Pinpoint the cell where the given text exists, returning its (x, y) midpoint coordinate. 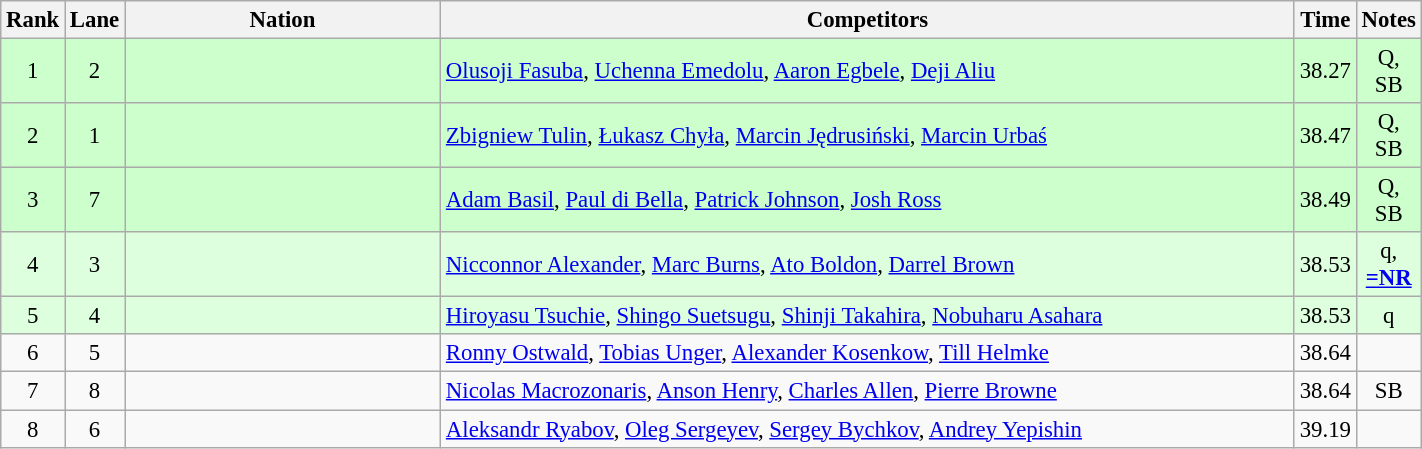
Lane (95, 20)
Zbigniew Tulin, Łukasz Chyła, Marcin Jędrusiński, Marcin Urbaś (868, 136)
Hiroyasu Tsuchie, Shingo Suetsugu, Shinji Takahira, Nobuharu Asahara (868, 316)
38.47 (1325, 136)
Time (1325, 20)
39.19 (1325, 429)
q (1388, 316)
38.27 (1325, 72)
Olusoji Fasuba, Uchenna Emedolu, Aaron Egbele, Deji Aliu (868, 72)
38.49 (1325, 200)
Nicolas Macrozonaris, Anson Henry, Charles Allen, Pierre Browne (868, 391)
Nicconnor Alexander, Marc Burns, Ato Boldon, Darrel Brown (868, 264)
Ronny Ostwald, Tobias Unger, Alexander Kosenkow, Till Helmke (868, 353)
SB (1388, 391)
Rank (33, 20)
Notes (1388, 20)
q, =NR (1388, 264)
Nation (283, 20)
Adam Basil, Paul di Bella, Patrick Johnson, Josh Ross (868, 200)
Aleksandr Ryabov, Oleg Sergeyev, Sergey Bychkov, Andrey Yepishin (868, 429)
Competitors (868, 20)
